For the text-containing cell, return its midpoint in [x, y] coordinate format. 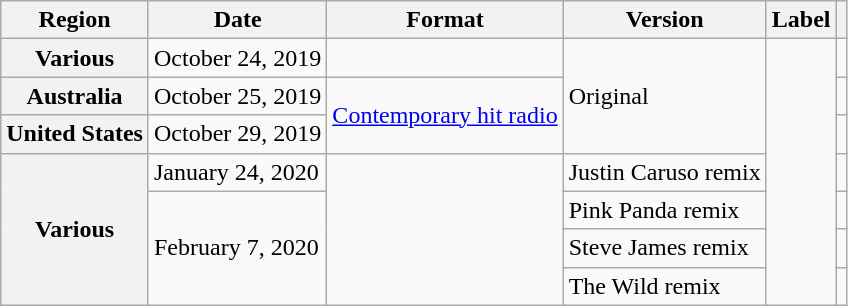
October 24, 2019 [237, 58]
United States [75, 134]
Date [237, 20]
Version [664, 20]
Original [664, 96]
October 29, 2019 [237, 134]
Format [445, 20]
Region [75, 20]
February 7, 2020 [237, 248]
Label [801, 20]
The Wild remix [664, 286]
Australia [75, 96]
Justin Caruso remix [664, 172]
Pink Panda remix [664, 210]
Contemporary hit radio [445, 115]
October 25, 2019 [237, 96]
January 24, 2020 [237, 172]
Steve James remix [664, 248]
